Provide the (x, y) coordinate of the cell's center where the given text is located.  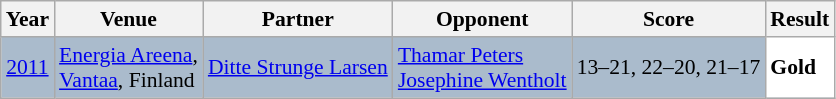
Year (28, 19)
Result (800, 19)
13–21, 22–20, 21–17 (669, 68)
Venue (128, 19)
Thamar Peters Josephine Wentholt (482, 68)
Opponent (482, 19)
Partner (298, 19)
2011 (28, 68)
Energia Areena,Vantaa, Finland (128, 68)
Score (669, 19)
Ditte Strunge Larsen (298, 68)
Gold (800, 68)
